Return the (X, Y) coordinate for the center point of the cell that contains the specified text.  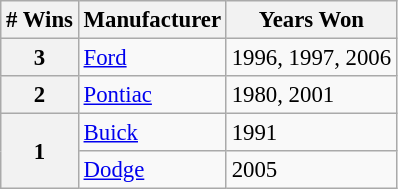
Buick (152, 133)
# Wins (40, 20)
2 (40, 95)
2005 (311, 170)
Years Won (311, 20)
Dodge (152, 170)
1980, 2001 (311, 95)
1996, 1997, 2006 (311, 58)
Manufacturer (152, 20)
1991 (311, 133)
Pontiac (152, 95)
3 (40, 58)
1 (40, 152)
Ford (152, 58)
